Locate the cell with the specified text and output its (x, y) center coordinate. 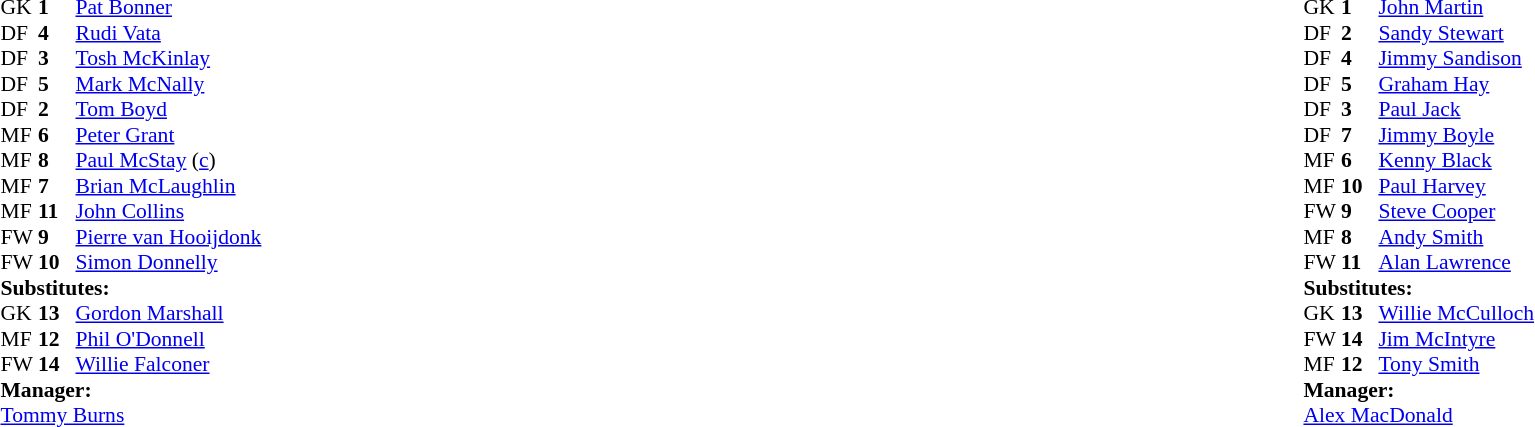
Brian McLaughlin (169, 186)
Mark McNally (169, 84)
Tosh McKinlay (169, 59)
Jimmy Sandison (1456, 59)
Kenny Black (1456, 161)
Paul Harvey (1456, 186)
Tony Smith (1456, 365)
John Collins (169, 211)
Peter Grant (169, 135)
Paul McStay (c) (169, 161)
Paul Jack (1456, 109)
Willie McCulloch (1456, 313)
Jimmy Boyle (1456, 135)
Tom Boyd (169, 109)
Sandy Stewart (1456, 33)
Pierre van Hooijdonk (169, 237)
Steve Cooper (1456, 211)
Willie Falconer (169, 365)
Gordon Marshall (169, 313)
Rudi Vata (169, 33)
Phil O'Donnell (169, 339)
Graham Hay (1456, 84)
Jim McIntyre (1456, 339)
Andy Smith (1456, 237)
Simon Donnelly (169, 263)
Alan Lawrence (1456, 263)
